Provide the [X, Y] coordinate of the cell's center where the given text is located.  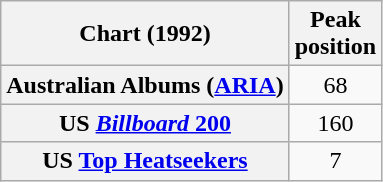
US Billboard 200 [145, 123]
Chart (1992) [145, 34]
US Top Heatseekers [145, 161]
7 [335, 161]
Peakposition [335, 34]
Australian Albums (ARIA) [145, 85]
160 [335, 123]
68 [335, 85]
